Find where the given text appears and provide that cell's center as [X, Y] coordinate. 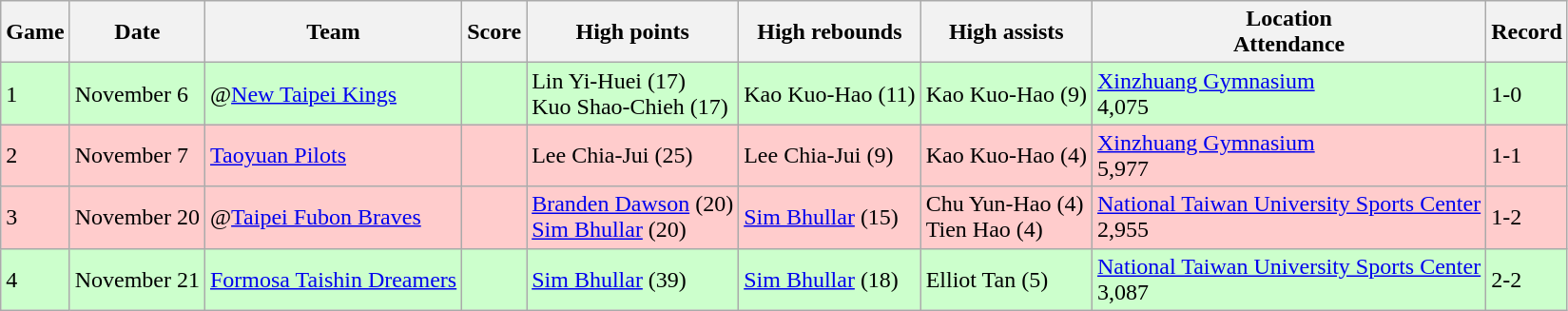
November 20 [137, 217]
Formosa Taishin Dreamers [333, 280]
2 [35, 156]
Taoyuan Pilots [333, 156]
National Taiwan University Sports Center2,955 [1288, 217]
LocationAttendance [1288, 32]
High rebounds [829, 32]
High points [633, 32]
Sim Bhullar (39) [633, 280]
@New Taipei Kings [333, 93]
November 21 [137, 280]
Game [35, 32]
1-2 [1527, 217]
November 7 [137, 156]
@Taipei Fubon Braves [333, 217]
Lin Yi-Huei (17)Kuo Shao-Chieh (17) [633, 93]
Record [1527, 32]
1 [35, 93]
4 [35, 280]
Team [333, 32]
Kao Kuo-Hao (4) [1006, 156]
Branden Dawson (20)Sim Bhullar (20) [633, 217]
2-2 [1527, 280]
Date [137, 32]
Chu Yun-Hao (4)Tien Hao (4) [1006, 217]
Kao Kuo-Hao (9) [1006, 93]
Lee Chia-Jui (9) [829, 156]
Elliot Tan (5) [1006, 280]
3 [35, 217]
November 6 [137, 93]
Sim Bhullar (15) [829, 217]
1-1 [1527, 156]
Kao Kuo-Hao (11) [829, 93]
Score [494, 32]
Lee Chia-Jui (25) [633, 156]
National Taiwan University Sports Center3,087 [1288, 280]
Xinzhuang Gymnasium5,977 [1288, 156]
Sim Bhullar (18) [829, 280]
1-0 [1527, 93]
High assists [1006, 32]
Xinzhuang Gymnasium4,075 [1288, 93]
